Determine the [X, Y] coordinate at the center of the cell enclosing the given text.  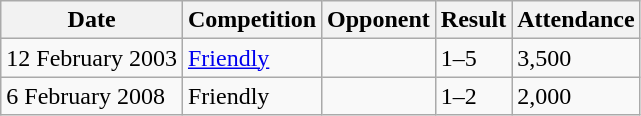
Opponent [379, 20]
3,500 [576, 58]
Date [92, 20]
1–2 [473, 96]
Competition [252, 20]
6 February 2008 [92, 96]
1–5 [473, 58]
12 February 2003 [92, 58]
Attendance [576, 20]
2,000 [576, 96]
Result [473, 20]
